Identify which cell holds the provided text, then report its (x, y) central coordinate. 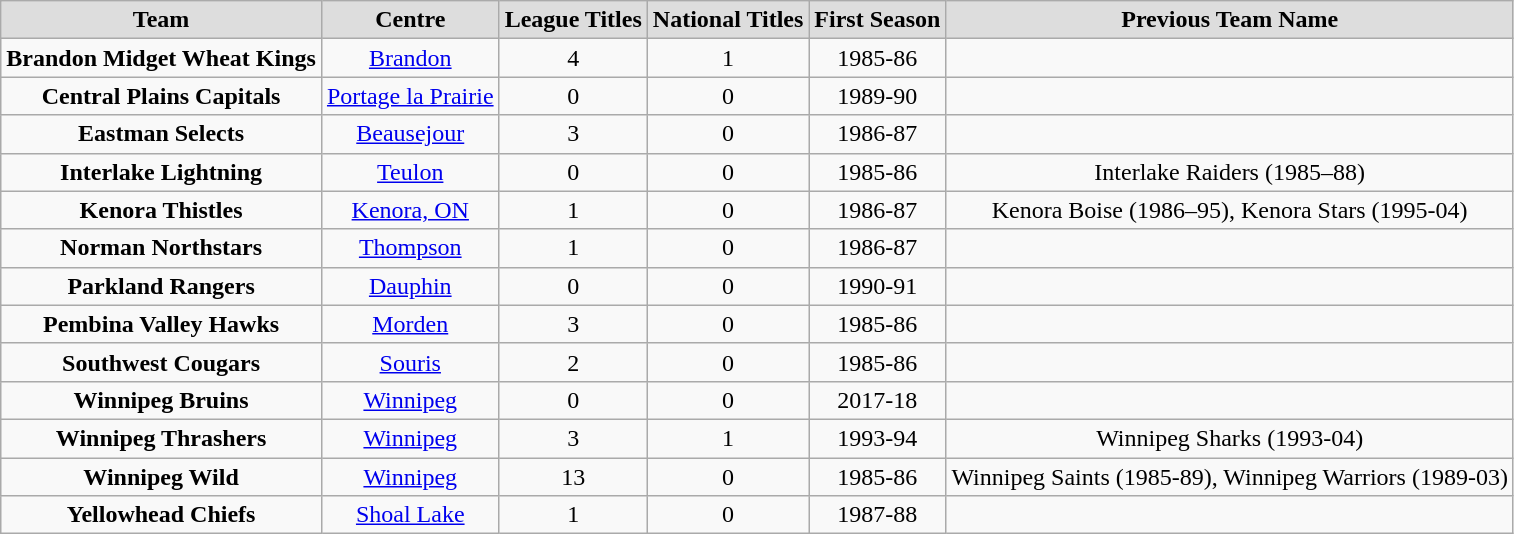
Parkland Rangers (162, 286)
Beausejour (410, 134)
Thompson (410, 248)
Winnipeg Bruins (162, 400)
Pembina Valley Hawks (162, 324)
Winnipeg Sharks (1993-04) (1230, 438)
Kenora, ON (410, 210)
13 (573, 477)
Previous Team Name (1230, 20)
Eastman Selects (162, 134)
Brandon (410, 58)
Teulon (410, 172)
1987-88 (878, 515)
Kenora Boise (1986–95), Kenora Stars (1995-04) (1230, 210)
Interlake Raiders (1985–88) (1230, 172)
Centre (410, 20)
Shoal Lake (410, 515)
1993-94 (878, 438)
Souris (410, 362)
4 (573, 58)
1989-90 (878, 96)
Southwest Cougars (162, 362)
Interlake Lightning (162, 172)
League Titles (573, 20)
Norman Northstars (162, 248)
Winnipeg Thrashers (162, 438)
Portage la Prairie (410, 96)
National Titles (728, 20)
Morden (410, 324)
Winnipeg Saints (1985-89), Winnipeg Warriors (1989-03) (1230, 477)
2017-18 (878, 400)
Brandon Midget Wheat Kings (162, 58)
1990-91 (878, 286)
Kenora Thistles (162, 210)
First Season (878, 20)
Team (162, 20)
Central Plains Capitals (162, 96)
Winnipeg Wild (162, 477)
2 (573, 362)
Dauphin (410, 286)
Yellowhead Chiefs (162, 515)
